Output the [x, y] coordinate of the center of the cell containing the given text.  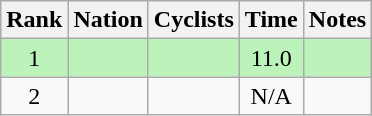
2 [34, 96]
N/A [271, 96]
1 [34, 58]
Notes [337, 20]
Time [271, 20]
Cyclists [194, 20]
Rank [34, 20]
11.0 [271, 58]
Nation [108, 20]
